Pinpoint the cell where the given text exists, returning its (x, y) midpoint coordinate. 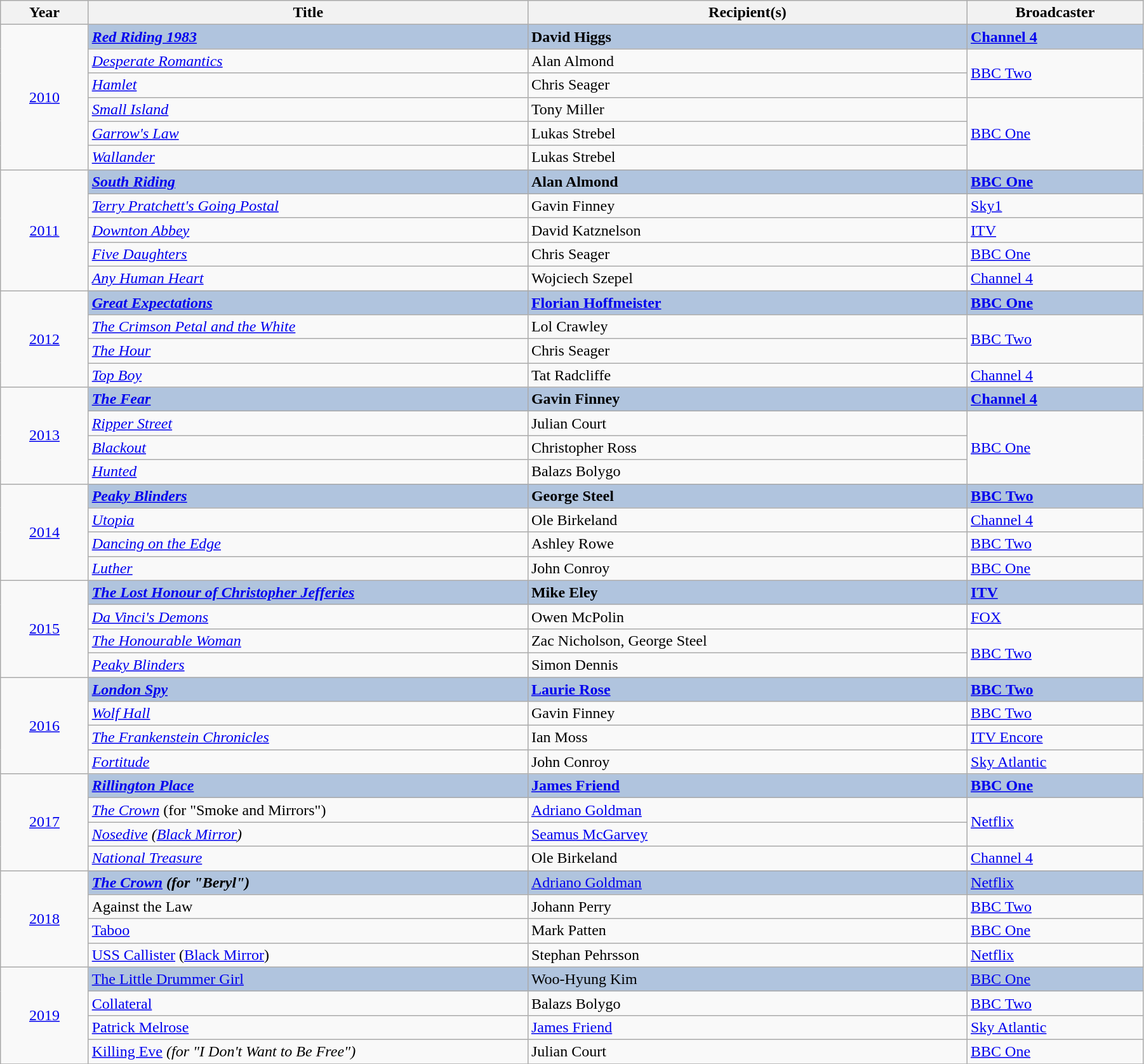
London Spy (308, 689)
David Higgs (747, 37)
Against the Law (308, 907)
Collateral (308, 1003)
Seamus McGarvey (747, 834)
Laurie Rose (747, 689)
Red Riding 1983 (308, 37)
2016 (44, 725)
Garrow's Law (308, 133)
Hamlet (308, 85)
Johann Perry (747, 907)
The Crown (for "Smoke and Mirrors") (308, 810)
The Frankenstein Chronicles (308, 738)
Wolf Hall (308, 714)
ITV Encore (1055, 738)
Recipient(s) (747, 13)
Terry Pratchett's Going Postal (308, 206)
2010 (44, 97)
Top Boy (308, 375)
Hunted (308, 472)
Rillington Place (308, 786)
National Treasure (308, 858)
2013 (44, 436)
The Little Drummer Girl (308, 979)
2018 (44, 919)
Tat Radcliffe (747, 375)
George Steel (747, 496)
Desperate Romantics (308, 61)
The Hour (308, 351)
Broadcaster (1055, 13)
Tony Miller (747, 109)
FOX (1055, 616)
USS Callister (Black Mirror) (308, 955)
Year (44, 13)
The Fear (308, 399)
David Katznelson (747, 230)
Simon Dennis (747, 665)
Florian Hoffmeister (747, 303)
Taboo (308, 931)
Downton Abbey (308, 230)
Da Vinci's Demons (308, 616)
Sky1 (1055, 206)
Luther (308, 568)
Zac Nicholson, George Steel (747, 641)
2011 (44, 230)
The Crown (for "Beryl") (308, 882)
Utopia (308, 520)
2017 (44, 822)
Wallander (308, 157)
Owen McPolin (747, 616)
Five Daughters (308, 254)
Fortitude (308, 762)
South Riding (308, 182)
The Crimson Petal and the White (308, 327)
Wojciech Szepel (747, 278)
2012 (44, 339)
2015 (44, 628)
Small Island (308, 109)
2014 (44, 532)
Stephan Pehrsson (747, 955)
Ripper Street (308, 423)
Christopher Ross (747, 448)
Lol Crawley (747, 327)
Patrick Melrose (308, 1027)
Killing Eve (for "I Don't Want to Be Free") (308, 1051)
The Lost Honour of Christopher Jefferies (308, 592)
Blackout (308, 448)
Any Human Heart (308, 278)
Mike Eley (747, 592)
Ian Moss (747, 738)
Nosedive (Black Mirror) (308, 834)
Woo-Hyung Kim (747, 979)
Mark Patten (747, 931)
Dancing on the Edge (308, 544)
2019 (44, 1015)
The Honourable Woman (308, 641)
Title (308, 13)
Great Expectations (308, 303)
Ashley Rowe (747, 544)
